Determine the (x, y) coordinate at the center of the cell enclosing the given text.  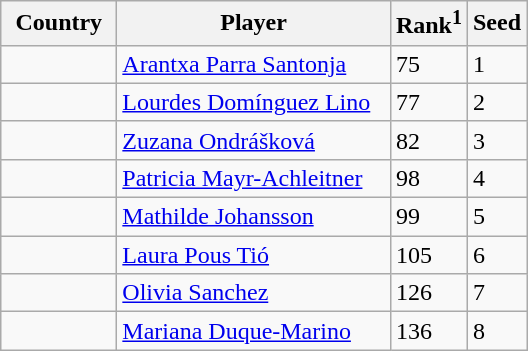
99 (428, 217)
1 (496, 64)
Country (59, 24)
8 (496, 331)
75 (428, 64)
136 (428, 331)
98 (428, 178)
Arantxa Parra Santonja (254, 64)
Patricia Mayr-Achleitner (254, 178)
Laura Pous Tió (254, 255)
105 (428, 255)
Lourdes Domínguez Lino (254, 102)
126 (428, 293)
2 (496, 102)
Mariana Duque-Marino (254, 331)
Player (254, 24)
Rank1 (428, 24)
77 (428, 102)
7 (496, 293)
82 (428, 140)
Seed (496, 24)
5 (496, 217)
6 (496, 255)
Mathilde Johansson (254, 217)
Olivia Sanchez (254, 293)
Zuzana Ondrášková (254, 140)
3 (496, 140)
4 (496, 178)
